Scan for the cell matching the given text and deliver its (x, y) coordinate at center. 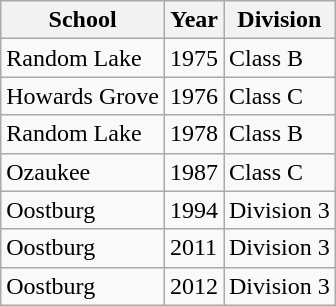
1994 (194, 210)
1987 (194, 172)
Division (280, 20)
Year (194, 20)
2012 (194, 286)
1978 (194, 134)
School (83, 20)
Howards Grove (83, 96)
Ozaukee (83, 172)
2011 (194, 248)
1975 (194, 58)
1976 (194, 96)
